Pinpoint the cell where the given text exists, returning its [x, y] midpoint coordinate. 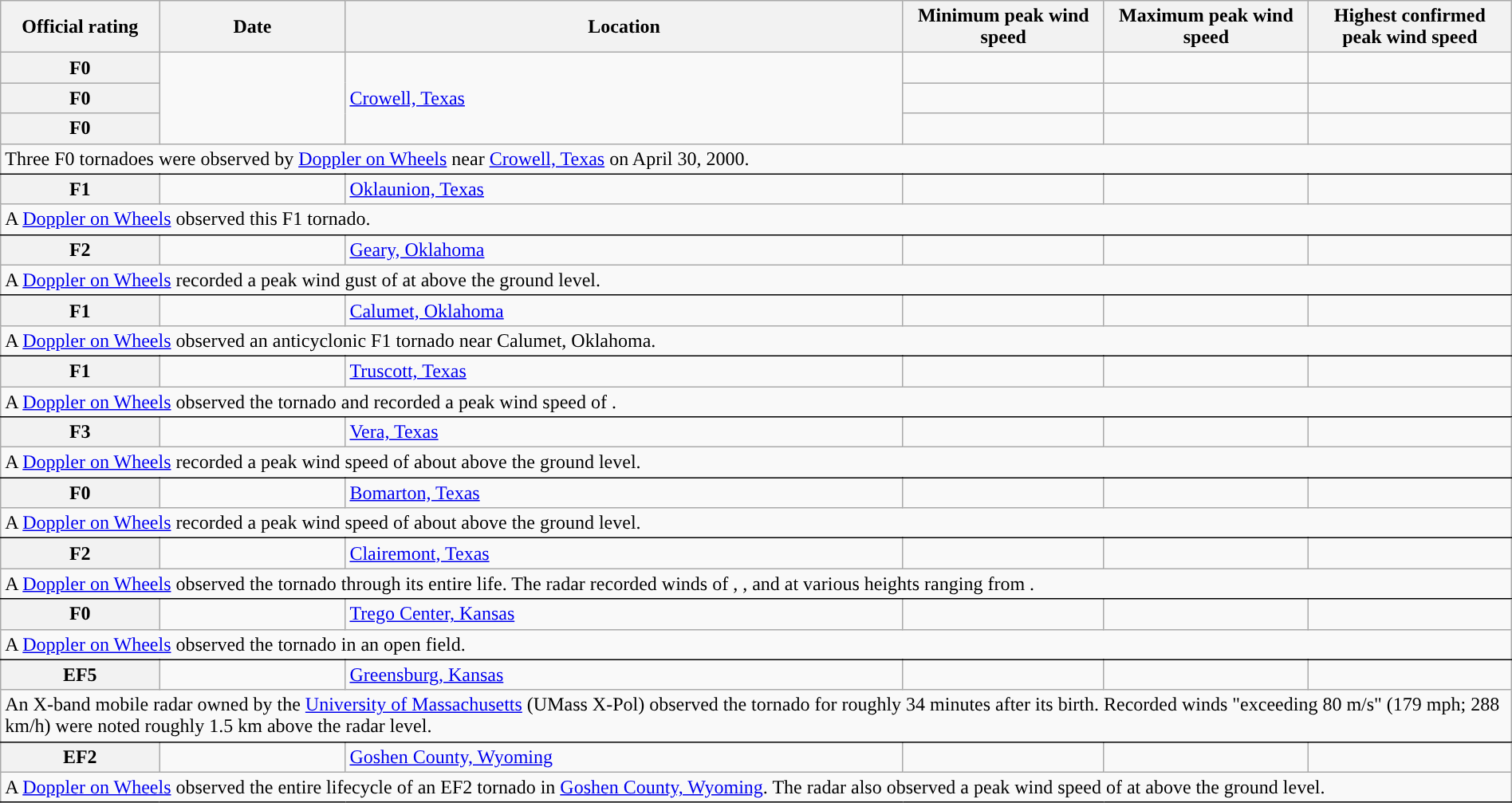
Vera, Texas [624, 432]
Greensburg, Kansas [624, 675]
Location [624, 27]
Minimum peak wind speed [1003, 27]
Official rating [80, 27]
A Doppler on Wheels observed the tornado through its entire life. The radar recorded winds of , , and at various heights ranging from . [756, 584]
Oklaunion, Texas [624, 189]
EF5 [80, 675]
Date [252, 27]
A Doppler on Wheels observed an anticyclonic F1 tornado near Calumet, Oklahoma. [756, 340]
A Doppler on Wheels observed the tornado and recorded a peak wind speed of . [756, 401]
A Doppler on Wheels observed this F1 tornado. [756, 219]
EF2 [80, 757]
A Doppler on Wheels observed the tornado in an open field. [756, 644]
Highest confirmed peak wind speed [1410, 27]
Crowell, Texas [624, 98]
Clairemont, Texas [624, 553]
Geary, Oklahoma [624, 250]
F3 [80, 432]
Three F0 tornadoes were observed by Doppler on Wheels near Crowell, Texas on April 30, 2000. [756, 159]
Calumet, Oklahoma [624, 310]
Trego Center, Kansas [624, 614]
Bomarton, Texas [624, 493]
Truscott, Texas [624, 371]
Goshen County, Wyoming [624, 757]
A Doppler on Wheels recorded a peak wind gust of at above the ground level. [756, 280]
Maximum peak wind speed [1206, 27]
